Extract the (X, Y) coordinate from the center of the cell holding the provided text.  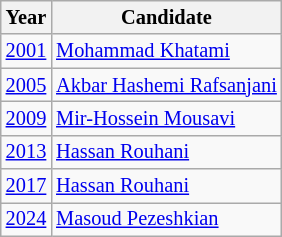
Mir-Hossein Mousavi (166, 118)
2024 (26, 219)
Candidate (166, 17)
2009 (26, 118)
Mohammad Khatami (166, 51)
Year (26, 17)
2001 (26, 51)
2013 (26, 152)
2005 (26, 85)
2017 (26, 186)
Akbar Hashemi Rafsanjani (166, 85)
Masoud Pezeshkian (166, 219)
